Find where the given text appears and provide that cell's center as [x, y] coordinate. 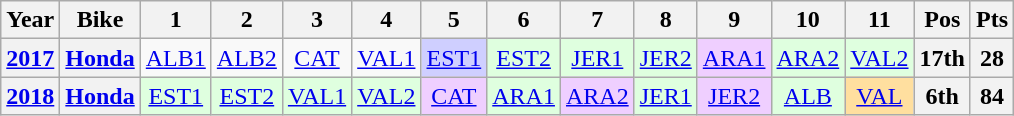
VAL [880, 96]
9 [734, 20]
11 [880, 20]
Year [30, 20]
Pos [942, 20]
7 [597, 20]
84 [992, 96]
2017 [30, 58]
5 [454, 20]
28 [992, 58]
3 [316, 20]
Bike [100, 20]
2018 [30, 96]
ALB1 [176, 58]
4 [386, 20]
17th [942, 58]
6th [942, 96]
8 [666, 20]
6 [524, 20]
ALB2 [246, 58]
Pts [992, 20]
10 [808, 20]
1 [176, 20]
ALB [808, 96]
2 [246, 20]
